For the text-containing cell, return its midpoint in [x, y] coordinate format. 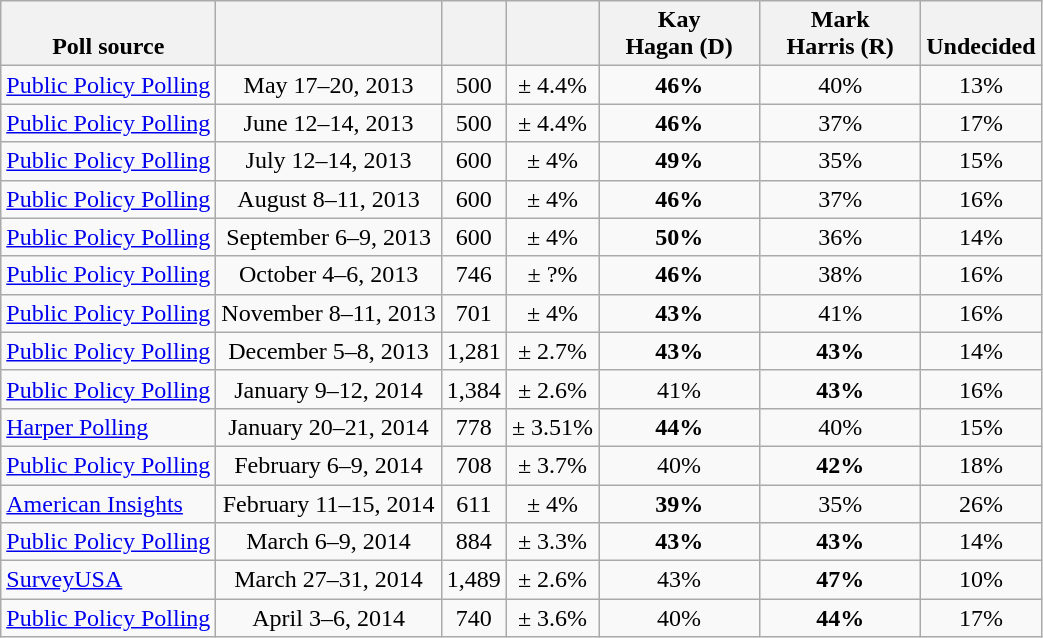
American Insights [108, 503]
March 27–31, 2014 [328, 580]
August 8–11, 2013 [328, 199]
April 3–6, 2014 [328, 618]
± 2.7% [552, 351]
1,489 [474, 580]
42% [840, 465]
May 17–20, 2013 [328, 85]
September 6–9, 2013 [328, 237]
47% [840, 580]
± 3.3% [552, 542]
611 [474, 503]
June 12–14, 2013 [328, 123]
± 3.7% [552, 465]
MarkHarris (R) [840, 34]
740 [474, 618]
July 12–14, 2013 [328, 161]
1,384 [474, 389]
January 20–21, 2014 [328, 427]
13% [981, 85]
26% [981, 503]
1,281 [474, 351]
884 [474, 542]
746 [474, 275]
November 8–11, 2013 [328, 313]
February 11–15, 2014 [328, 503]
39% [680, 503]
± 3.51% [552, 427]
SurveyUSA [108, 580]
Poll source [108, 34]
± 3.6% [552, 618]
18% [981, 465]
708 [474, 465]
January 9–12, 2014 [328, 389]
49% [680, 161]
± ?% [552, 275]
October 4–6, 2013 [328, 275]
10% [981, 580]
701 [474, 313]
36% [840, 237]
February 6–9, 2014 [328, 465]
March 6–9, 2014 [328, 542]
50% [680, 237]
778 [474, 427]
Harper Polling [108, 427]
Undecided [981, 34]
KayHagan (D) [680, 34]
December 5–8, 2013 [328, 351]
38% [840, 275]
